Identify which cell holds the provided text, then report its (x, y) central coordinate. 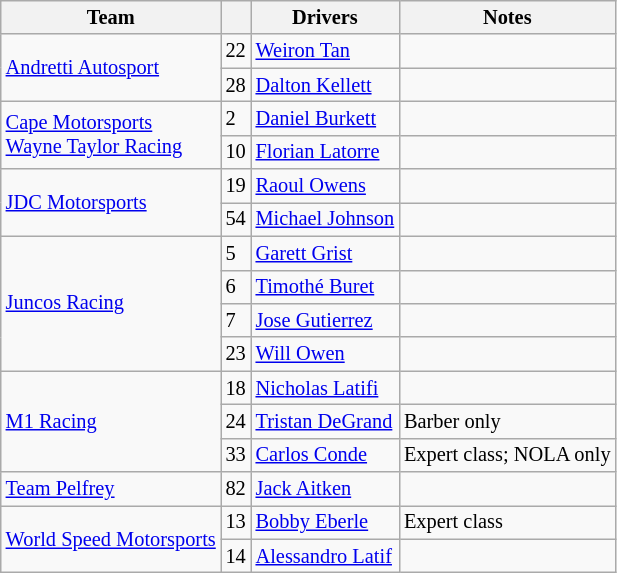
Nicholas Latifi (325, 388)
22 (236, 51)
Tristan DeGrand (325, 421)
Barber only (507, 421)
6 (236, 287)
Weiron Tan (325, 51)
Team Pelfrey (111, 489)
Raoul Owens (325, 186)
13 (236, 522)
14 (236, 556)
Expert class (507, 522)
Will Owen (325, 354)
5 (236, 253)
Notes (507, 17)
Timothé Buret (325, 287)
Jack Aitken (325, 489)
Alessandro Latif (325, 556)
Florian Latorre (325, 152)
Expert class; NOLA only (507, 455)
10 (236, 152)
Jose Gutierrez (325, 320)
24 (236, 421)
2 (236, 118)
Juncos Racing (111, 304)
Bobby Eberle (325, 522)
82 (236, 489)
54 (236, 219)
7 (236, 320)
Andretti Autosport (111, 68)
Dalton Kellett (325, 85)
JDC Motorsports (111, 202)
Daniel Burkett (325, 118)
18 (236, 388)
Michael Johnson (325, 219)
Carlos Conde (325, 455)
33 (236, 455)
Team (111, 17)
23 (236, 354)
28 (236, 85)
Drivers (325, 17)
M1 Racing (111, 422)
19 (236, 186)
Garett Grist (325, 253)
World Speed Motorsports (111, 538)
Cape Motorsports Wayne Taylor Racing (111, 134)
